Determine the (x, y) coordinate at the center of the cell enclosing the given text.  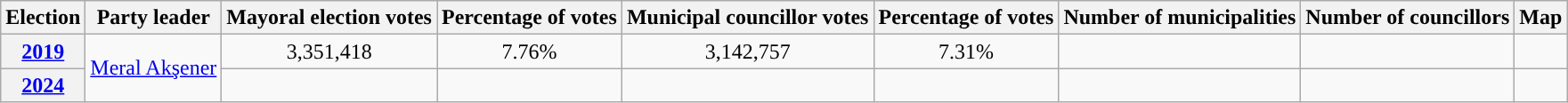
Party leader (153, 18)
7.76% (529, 51)
Number of municipalities (1180, 18)
Mayoral election votes (329, 18)
3,351,418 (329, 51)
Number of councillors (1408, 18)
Election (43, 18)
Map (1540, 18)
Meral Akşener (153, 68)
2024 (43, 85)
3,142,757 (748, 51)
7.31% (966, 51)
Municipal councillor votes (748, 18)
2019 (43, 51)
